Search for the cell housing the specified text and yield its [x, y] center coordinate. 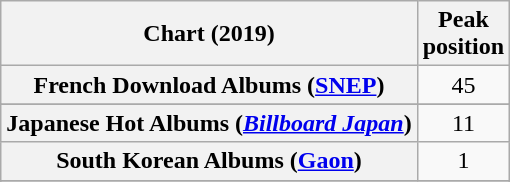
1 [463, 161]
Chart (2019) [209, 34]
11 [463, 123]
Japanese Hot Albums (Billboard Japan) [209, 123]
45 [463, 85]
South Korean Albums (Gaon) [209, 161]
Peakposition [463, 34]
French Download Albums (SNEP) [209, 85]
